Provide the (x, y) coordinate of the cell's center where the given text is located.  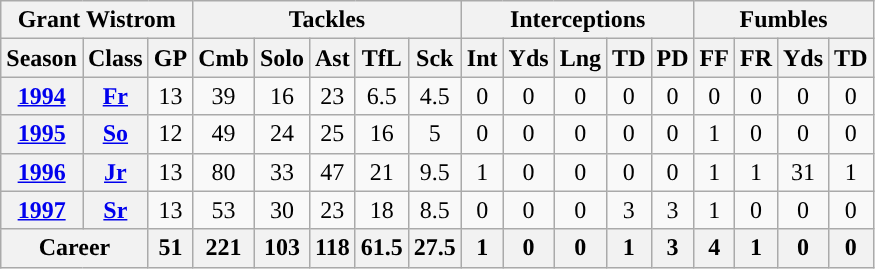
Solo (282, 58)
53 (224, 210)
FR (756, 58)
4.5 (434, 96)
61.5 (382, 248)
47 (332, 172)
30 (282, 210)
27.5 (434, 248)
1997 (42, 210)
39 (224, 96)
GP (170, 58)
Ast (332, 58)
103 (282, 248)
Fr (115, 96)
Cmb (224, 58)
FF (714, 58)
PD (672, 58)
Tackles (328, 20)
Sr (115, 210)
9.5 (434, 172)
TfL (382, 58)
So (115, 134)
12 (170, 134)
4 (714, 248)
Season (42, 58)
8.5 (434, 210)
31 (802, 172)
Lng (580, 58)
18 (382, 210)
221 (224, 248)
1995 (42, 134)
80 (224, 172)
49 (224, 134)
Jr (115, 172)
51 (170, 248)
21 (382, 172)
Sck (434, 58)
1996 (42, 172)
1994 (42, 96)
Career (74, 248)
Int (482, 58)
Grant Wistrom (97, 20)
Class (115, 58)
118 (332, 248)
Fumbles (784, 20)
24 (282, 134)
5 (434, 134)
Interceptions (578, 20)
33 (282, 172)
6.5 (382, 96)
25 (332, 134)
